Capture the cell that displays the provided text and extract its [X, Y] central coordinate. 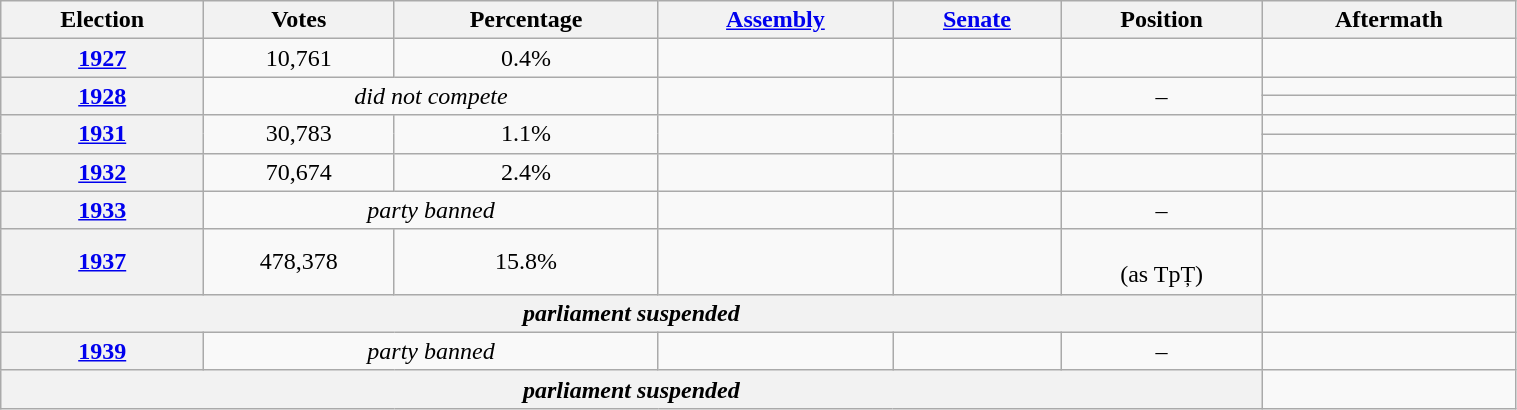
Position [1162, 20]
Votes [299, 20]
Assembly [775, 20]
1932 [102, 172]
Percentage [526, 20]
Election [102, 20]
478,378 [299, 262]
1939 [102, 351]
1927 [102, 58]
did not compete [432, 96]
15.8% [526, 262]
2.4% [526, 172]
1931 [102, 134]
Aftermath [1389, 20]
30,783 [299, 134]
10,761 [299, 58]
70,674 [299, 172]
Senate [978, 20]
0.4% [526, 58]
1937 [102, 262]
1928 [102, 96]
1933 [102, 210]
1.1% [526, 134]
(as TpȚ) [1162, 262]
